Scan for the cell matching the given text and deliver its [X, Y] coordinate at center. 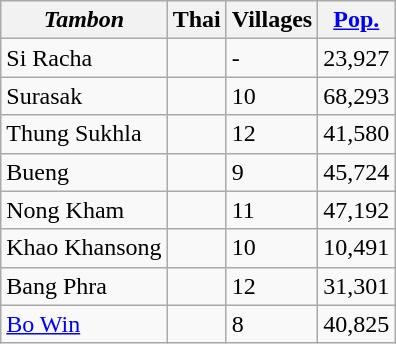
Thung Sukhla [84, 134]
8 [272, 324]
10,491 [356, 248]
23,927 [356, 58]
Thai [196, 20]
9 [272, 172]
Khao Khansong [84, 248]
- [272, 58]
40,825 [356, 324]
Pop. [356, 20]
Villages [272, 20]
Bo Win [84, 324]
31,301 [356, 286]
45,724 [356, 172]
Surasak [84, 96]
68,293 [356, 96]
41,580 [356, 134]
Si Racha [84, 58]
Bueng [84, 172]
11 [272, 210]
Nong Kham [84, 210]
Bang Phra [84, 286]
Tambon [84, 20]
47,192 [356, 210]
